Return (X, Y) of the center of cell containing provided text 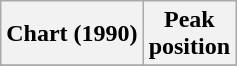
Chart (1990) (72, 34)
Peakposition (189, 34)
